From the cell containing the given text, extract its center point as (X, Y) coordinate. 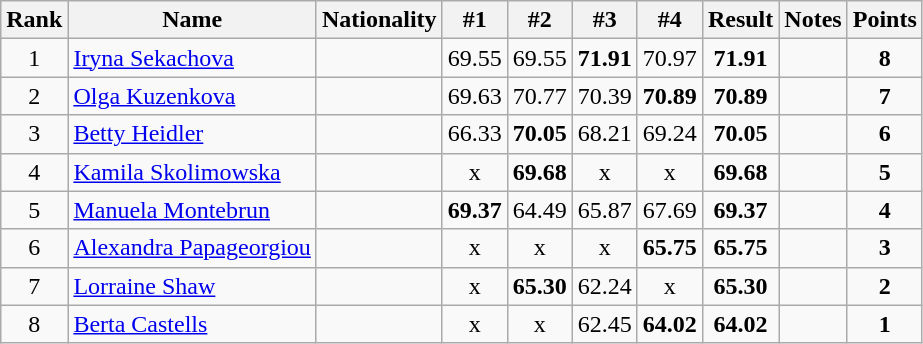
#4 (670, 20)
Kamila Skolimowska (192, 172)
66.33 (474, 134)
65.87 (604, 210)
Notes (813, 20)
#1 (474, 20)
62.45 (604, 324)
Lorraine Shaw (192, 286)
70.77 (540, 96)
Manuela Montebrun (192, 210)
64.49 (540, 210)
Betty Heidler (192, 134)
62.24 (604, 286)
68.21 (604, 134)
69.63 (474, 96)
Berta Castells (192, 324)
Alexandra Papageorgiou (192, 248)
Rank (34, 20)
#2 (540, 20)
67.69 (670, 210)
Iryna Sekachova (192, 58)
Result (740, 20)
70.97 (670, 58)
69.24 (670, 134)
70.39 (604, 96)
Points (884, 20)
Nationality (379, 20)
Olga Kuzenkova (192, 96)
#3 (604, 20)
Name (192, 20)
